Search for the cell housing the specified text and yield its [X, Y] center coordinate. 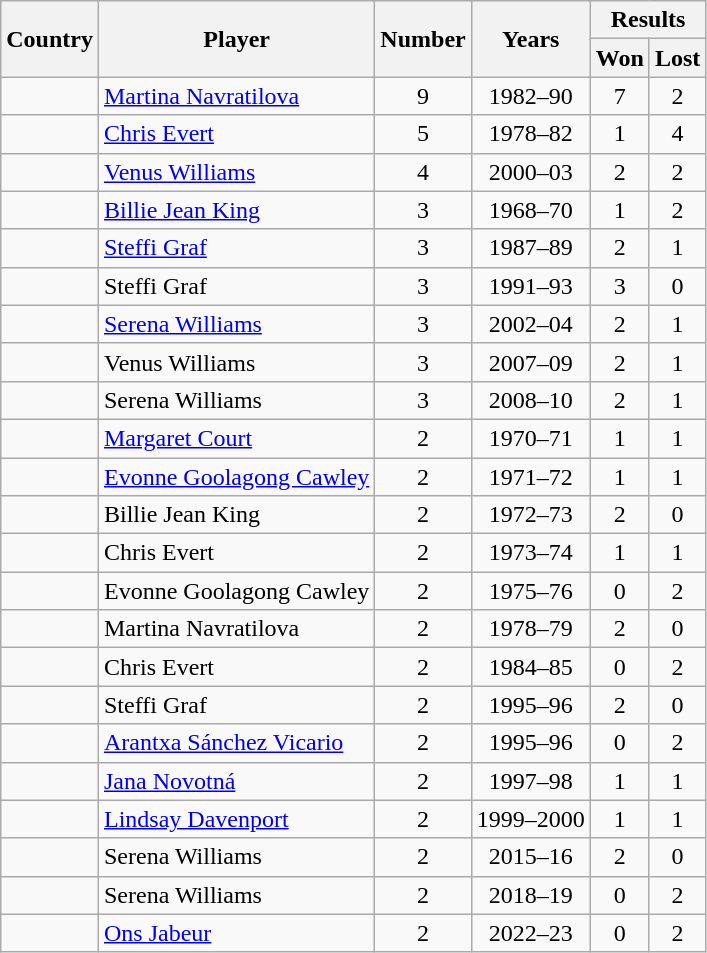
1975–76 [530, 591]
1991–93 [530, 286]
Lindsay Davenport [236, 819]
1999–2000 [530, 819]
2015–16 [530, 857]
Arantxa Sánchez Vicario [236, 743]
2002–04 [530, 324]
1973–74 [530, 553]
9 [423, 96]
1978–82 [530, 134]
Years [530, 39]
Margaret Court [236, 438]
Ons Jabeur [236, 933]
Number [423, 39]
Results [648, 20]
1982–90 [530, 96]
1971–72 [530, 477]
2000–03 [530, 172]
5 [423, 134]
7 [620, 96]
1997–98 [530, 781]
2008–10 [530, 400]
Jana Novotná [236, 781]
1968–70 [530, 210]
Lost [677, 58]
Country [50, 39]
2007–09 [530, 362]
1987–89 [530, 248]
Player [236, 39]
1970–71 [530, 438]
2022–23 [530, 933]
1972–73 [530, 515]
2018–19 [530, 895]
1978–79 [530, 629]
Won [620, 58]
1984–85 [530, 667]
